Detect which cell encompasses the target text, then output its [X, Y] center coordinate. 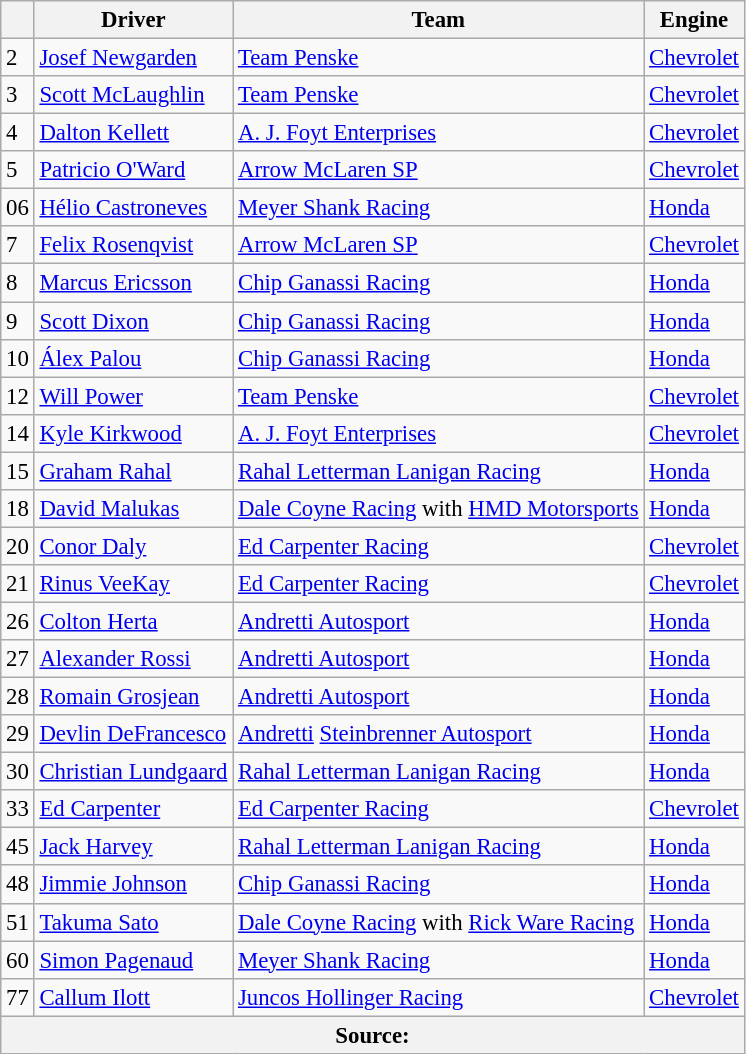
Marcus Ericsson [134, 283]
Patricio O'Ward [134, 170]
Team [438, 20]
26 [18, 621]
60 [18, 960]
Rinus VeeKay [134, 584]
Christian Lundgaard [134, 772]
Hélio Castroneves [134, 208]
27 [18, 659]
Kyle Kirkwood [134, 433]
Scott McLaughlin [134, 95]
8 [18, 283]
Takuma Sato [134, 922]
Dale Coyne Racing with HMD Motorsports [438, 509]
Álex Palou [134, 358]
Graham Rahal [134, 471]
Devlin DeFrancesco [134, 734]
06 [18, 208]
30 [18, 772]
2 [18, 58]
Simon Pagenaud [134, 960]
Conor Daly [134, 546]
Dale Coyne Racing with Rick Ware Racing [438, 922]
Jack Harvey [134, 847]
21 [18, 584]
7 [18, 245]
Colton Herta [134, 621]
Romain Grosjean [134, 697]
4 [18, 133]
3 [18, 95]
Driver [134, 20]
Scott Dixon [134, 321]
Engine [694, 20]
Will Power [134, 396]
10 [18, 358]
Source: [372, 1035]
5 [18, 170]
David Malukas [134, 509]
Alexander Rossi [134, 659]
Dalton Kellett [134, 133]
Ed Carpenter [134, 809]
28 [18, 697]
Andretti Steinbrenner Autosport [438, 734]
51 [18, 922]
Felix Rosenqvist [134, 245]
14 [18, 433]
Jimmie Johnson [134, 885]
Callum Ilott [134, 997]
45 [18, 847]
18 [18, 509]
9 [18, 321]
48 [18, 885]
12 [18, 396]
33 [18, 809]
29 [18, 734]
Josef Newgarden [134, 58]
Juncos Hollinger Racing [438, 997]
15 [18, 471]
77 [18, 997]
20 [18, 546]
